Detect which cell encompasses the target text, then output its (x, y) center coordinate. 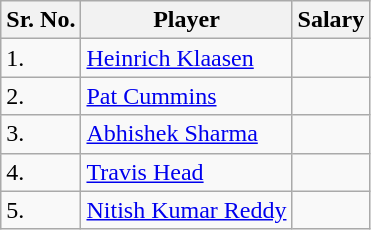
4. (41, 172)
Salary (331, 20)
3. (41, 134)
Sr. No. (41, 20)
5. (41, 210)
Nitish Kumar Reddy (186, 210)
Heinrich Klaasen (186, 58)
2. (41, 96)
Travis Head (186, 172)
1. (41, 58)
Abhishek Sharma (186, 134)
Pat Cummins (186, 96)
Player (186, 20)
